Provide the (X, Y) coordinate of the cell's center where the given text is located.  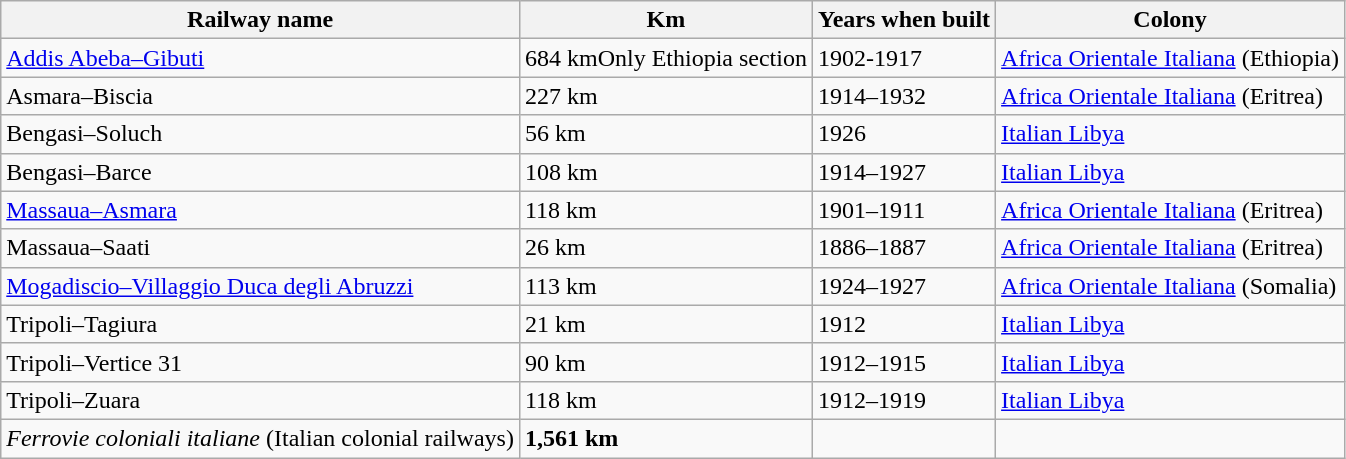
1886–1887 (904, 248)
Mogadiscio–Villaggio Duca degli Abruzzi (260, 286)
1912–1919 (904, 400)
Bengasi–Soluch (260, 134)
227 km (666, 96)
Tripoli–Tagiura (260, 324)
684 kmOnly Ethiopia section (666, 58)
1912 (904, 324)
1924–1927 (904, 286)
1914–1927 (904, 172)
Massaua–Asmara (260, 210)
Years when built (904, 20)
Africa Orientale Italiana (Somalia) (1170, 286)
1914–1932 (904, 96)
1901–1911 (904, 210)
Tripoli–Vertice 31 (260, 362)
113 km (666, 286)
Africa Orientale Italiana (Ethiopia) (1170, 58)
Massaua–Saati (260, 248)
90 km (666, 362)
Asmara–Biscia (260, 96)
Colony (1170, 20)
Bengasi–Barce (260, 172)
26 km (666, 248)
1926 (904, 134)
56 km (666, 134)
1,561 km (666, 438)
Railway name (260, 20)
108 km (666, 172)
Km (666, 20)
Tripoli–Zuara (260, 400)
Ferrovie coloniali italiane (Italian colonial railways) (260, 438)
1902-1917 (904, 58)
1912–1915 (904, 362)
21 km (666, 324)
Addis Abeba–Gibuti (260, 58)
